Determine the [X, Y] coordinate at the center of the cell enclosing the given text.  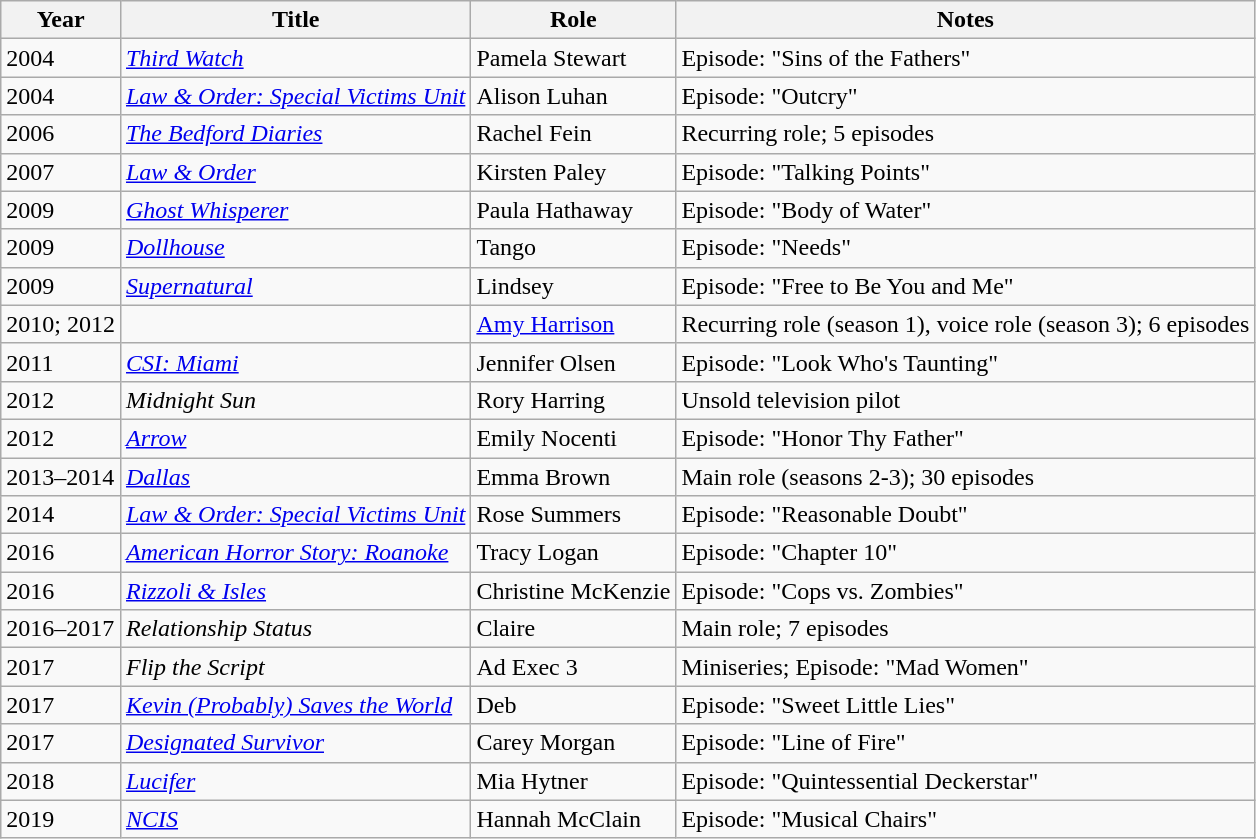
Deb [574, 705]
Episode: "Outcry" [966, 96]
Midnight Sun [295, 400]
Dollhouse [295, 248]
Episode: "Sins of the Fathers" [966, 58]
Jennifer Olsen [574, 362]
Third Watch [295, 58]
2013–2014 [61, 477]
Tracy Logan [574, 553]
Dallas [295, 477]
NCIS [295, 819]
2018 [61, 781]
Paula Hathaway [574, 210]
Kevin (Probably) Saves the World [295, 705]
Law & Order [295, 172]
Emily Nocenti [574, 438]
Recurring role (season 1), voice role (season 3); 6 episodes [966, 324]
Tango [574, 248]
The Bedford Diaries [295, 134]
Designated Survivor [295, 743]
Rizzoli & Isles [295, 591]
2014 [61, 515]
2006 [61, 134]
Ghost Whisperer [295, 210]
Kirsten Paley [574, 172]
2011 [61, 362]
Episode: "Free to Be You and Me" [966, 286]
Lucifer [295, 781]
Supernatural [295, 286]
Lindsey [574, 286]
Pamela Stewart [574, 58]
Episode: "Musical Chairs" [966, 819]
Amy Harrison [574, 324]
2016–2017 [61, 629]
Hannah McClain [574, 819]
Episode: "Quintessential Deckerstar" [966, 781]
Main role (seasons 2-3); 30 episodes [966, 477]
Unsold television pilot [966, 400]
Episode: "Body of Water" [966, 210]
Rory Harring [574, 400]
2019 [61, 819]
Relationship Status [295, 629]
Flip the Script [295, 667]
Mia Hytner [574, 781]
Ad Exec 3 [574, 667]
Main role; 7 episodes [966, 629]
2007 [61, 172]
Claire [574, 629]
Episode: "Honor Thy Father" [966, 438]
Episode: "Chapter 10" [966, 553]
Episode: "Talking Points" [966, 172]
Emma Brown [574, 477]
2010; 2012 [61, 324]
Recurring role; 5 episodes [966, 134]
Alison Luhan [574, 96]
Carey Morgan [574, 743]
Episode: "Needs" [966, 248]
Episode: "Cops vs. Zombies" [966, 591]
Title [295, 20]
Arrow [295, 438]
Notes [966, 20]
Rachel Fein [574, 134]
Episode: "Sweet Little Lies" [966, 705]
Christine McKenzie [574, 591]
Episode: "Line of Fire" [966, 743]
Rose Summers [574, 515]
American Horror Story: Roanoke [295, 553]
CSI: Miami [295, 362]
Episode: "Look Who's Taunting" [966, 362]
Role [574, 20]
Miniseries; Episode: "Mad Women" [966, 667]
Episode: "Reasonable Doubt" [966, 515]
Year [61, 20]
